Search for the cell housing the specified text and yield its [X, Y] center coordinate. 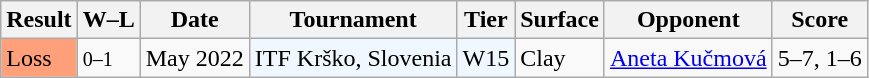
Result [39, 20]
5–7, 1–6 [820, 58]
Tournament [353, 20]
Opponent [688, 20]
Clay [560, 58]
May 2022 [194, 58]
Date [194, 20]
Surface [560, 20]
Tier [486, 20]
ITF Krško, Slovenia [353, 58]
W15 [486, 58]
Loss [39, 58]
Aneta Kučmová [688, 58]
W–L [108, 20]
0–1 [108, 58]
Score [820, 20]
